Find where the given text appears and provide that cell's center as [X, Y] coordinate. 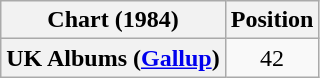
42 [272, 58]
Position [272, 20]
Chart (1984) [113, 20]
UK Albums (Gallup) [113, 58]
